Pinpoint the cell where the given text exists, returning its [X, Y] midpoint coordinate. 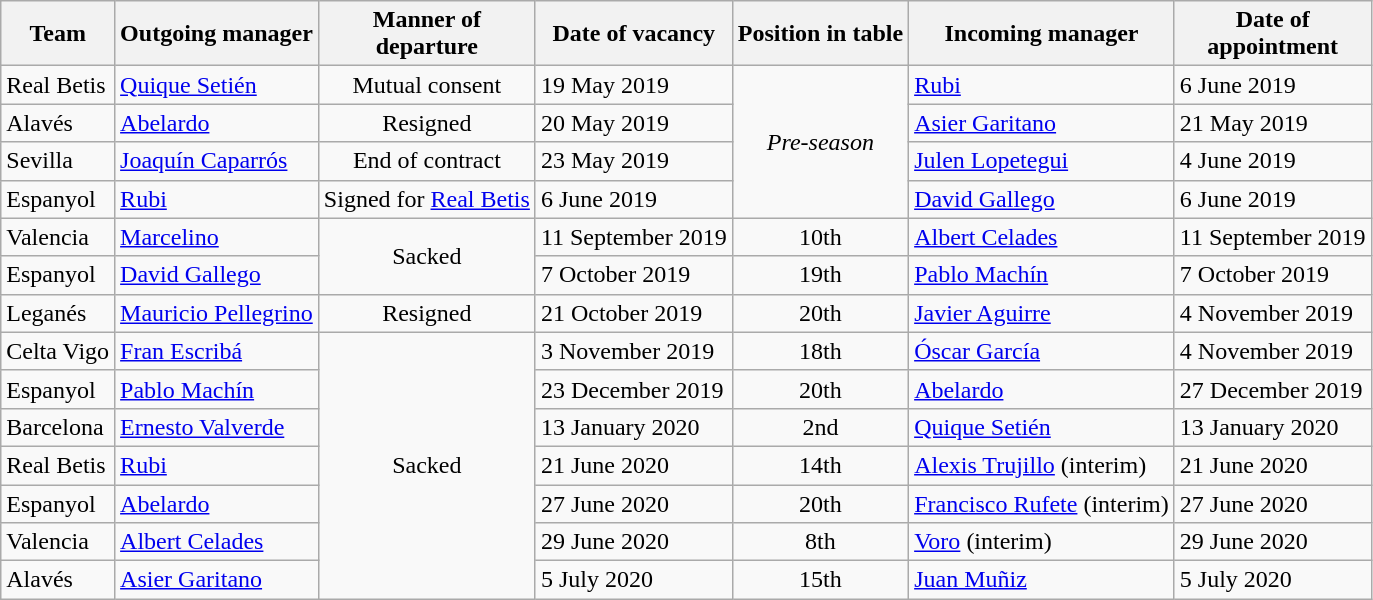
Leganés [58, 313]
4 June 2019 [1272, 161]
Francisco Rufete (interim) [1042, 503]
Pre-season [820, 142]
Outgoing manager [217, 34]
21 May 2019 [1272, 123]
3 November 2019 [634, 351]
Celta Vigo [58, 351]
Alexis Trujillo (interim) [1042, 465]
End of contract [426, 161]
10th [820, 237]
Óscar García [1042, 351]
Marcelino [217, 237]
19 May 2019 [634, 85]
Incoming manager [1042, 34]
Javier Aguirre [1042, 313]
Team [58, 34]
23 May 2019 [634, 161]
21 October 2019 [634, 313]
19th [820, 275]
Joaquín Caparrós [217, 161]
2nd [820, 427]
Mutual consent [426, 85]
Barcelona [58, 427]
Date of vacancy [634, 34]
20 May 2019 [634, 123]
Manner ofdeparture [426, 34]
Position in table [820, 34]
Voro (interim) [1042, 542]
Sevilla [58, 161]
Ernesto Valverde [217, 427]
14th [820, 465]
Juan Muñiz [1042, 580]
Date ofappointment [1272, 34]
Signed for Real Betis [426, 199]
8th [820, 542]
27 December 2019 [1272, 389]
18th [820, 351]
15th [820, 580]
Julen Lopetegui [1042, 161]
23 December 2019 [634, 389]
Mauricio Pellegrino [217, 313]
Fran Escribá [217, 351]
